Return the [x, y] coordinate for the center point of the cell that contains the specified text.  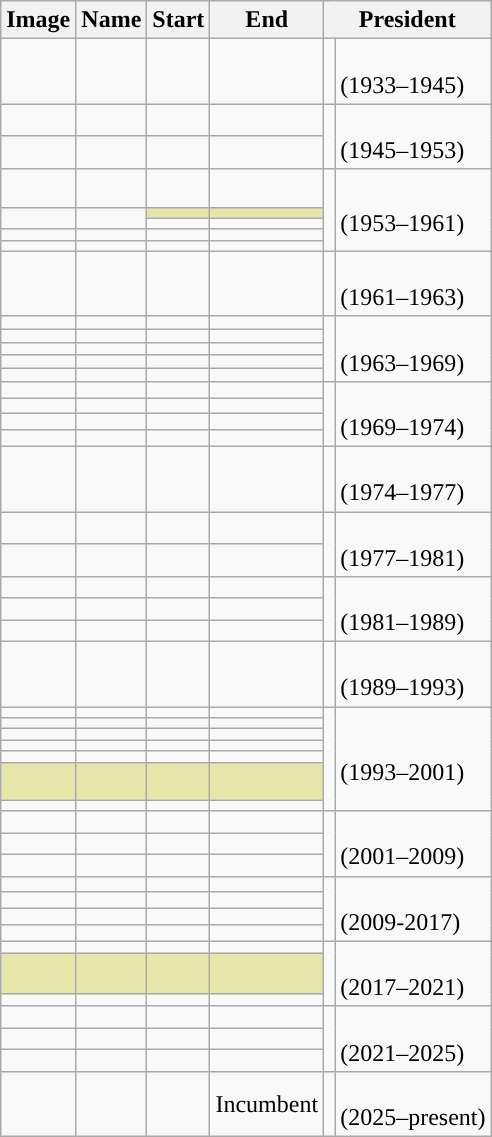
President [408, 20]
(2021–2025) [413, 1038]
(1961–1963) [413, 284]
(1963–1969) [413, 348]
(1989–1993) [413, 674]
(2009-2017) [413, 908]
End [267, 20]
Image [38, 20]
(1993–2001) [413, 759]
(1969–1974) [413, 414]
(1981–1989) [413, 610]
Start [178, 20]
(1953–1961) [413, 210]
(1945–1953) [413, 136]
Incumbent [267, 1104]
(2001–2009) [413, 844]
(2025–present) [413, 1104]
Name [112, 20]
(1933–1945) [413, 72]
(2017–2021) [413, 974]
(1977–1981) [413, 544]
(1974–1977) [413, 478]
